From the cell containing the given text, extract its center point as [x, y] coordinate. 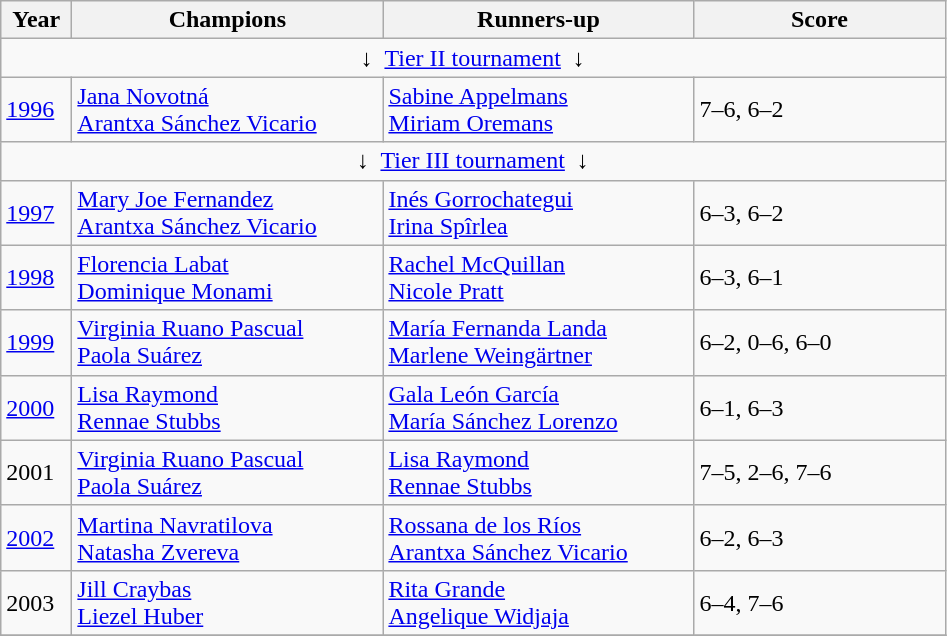
↓ Tier III tournament ↓ [473, 161]
6–4, 7–6 [820, 602]
Sabine Appelmans Miriam Oremans [538, 110]
6–2, 6–3 [820, 538]
Score [820, 20]
Gala León García María Sánchez Lorenzo [538, 408]
María Fernanda Landa Marlene Weingärtner [538, 342]
Inés Gorrochategui Irina Spîrlea [538, 212]
Jana Novotná Arantxa Sánchez Vicario [228, 110]
6–1, 6–3 [820, 408]
Champions [228, 20]
6–2, 0–6, 6–0 [820, 342]
↓ Tier II tournament ↓ [473, 58]
Martina Navratilova Natasha Zvereva [228, 538]
2002 [36, 538]
Jill Craybas Liezel Huber [228, 602]
1999 [36, 342]
Year [36, 20]
7–6, 6–2 [820, 110]
1998 [36, 278]
2003 [36, 602]
2001 [36, 472]
1997 [36, 212]
2000 [36, 408]
Rossana de los Ríos Arantxa Sánchez Vicario [538, 538]
Rachel McQuillan Nicole Pratt [538, 278]
1996 [36, 110]
Mary Joe Fernandez Arantxa Sánchez Vicario [228, 212]
Florencia Labat Dominique Monami [228, 278]
Rita Grande Angelique Widjaja [538, 602]
Runners-up [538, 20]
6–3, 6–1 [820, 278]
7–5, 2–6, 7–6 [820, 472]
6–3, 6–2 [820, 212]
